Search for the cell housing the specified text and yield its [X, Y] center coordinate. 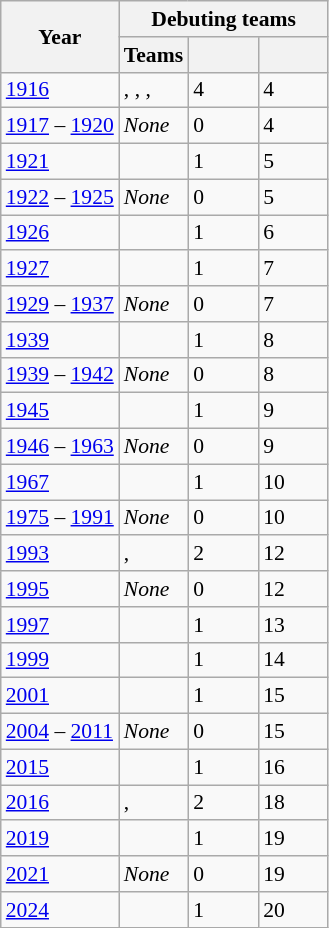
2001 [60, 696]
2015 [60, 767]
1995 [60, 589]
1967 [60, 482]
1922 – 1925 [60, 197]
16 [293, 767]
13 [293, 625]
1945 [60, 411]
2019 [60, 839]
1929 – 1937 [60, 304]
, , , [154, 90]
1926 [60, 233]
Debuting teams [224, 19]
1993 [60, 554]
2016 [60, 803]
6 [293, 233]
Year [60, 36]
1921 [60, 162]
1916 [60, 90]
18 [293, 803]
2004 – 2011 [60, 732]
2021 [60, 874]
1939 – 1942 [60, 375]
1927 [60, 269]
1999 [60, 660]
1917 – 1920 [60, 126]
1975 – 1991 [60, 518]
14 [293, 660]
1939 [60, 340]
Teams [154, 55]
1946 – 1963 [60, 447]
1997 [60, 625]
2024 [60, 910]
20 [293, 910]
